Capture the cell that displays the provided text and extract its [X, Y] central coordinate. 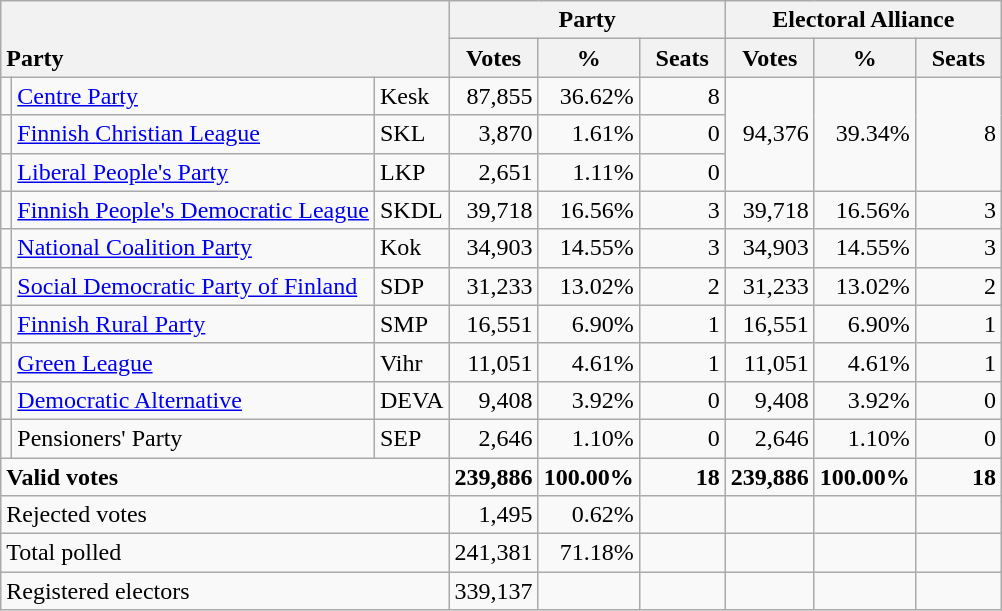
SDP [412, 286]
Pensioners' Party [194, 438]
94,376 [770, 134]
LKP [412, 172]
71.18% [588, 553]
SKL [412, 134]
Centre Party [194, 96]
SKDL [412, 210]
87,855 [494, 96]
SMP [412, 324]
Rejected votes [225, 515]
Vihr [412, 362]
3,870 [494, 134]
Finnish Rural Party [194, 324]
39.34% [864, 134]
DEVA [412, 400]
Social Democratic Party of Finland [194, 286]
Registered electors [225, 591]
National Coalition Party [194, 248]
Total polled [225, 553]
1,495 [494, 515]
Kesk [412, 96]
Electoral Alliance [863, 20]
Valid votes [225, 477]
SEP [412, 438]
Democratic Alternative [194, 400]
Finnish People's Democratic League [194, 210]
36.62% [588, 96]
0.62% [588, 515]
241,381 [494, 553]
Green League [194, 362]
Kok [412, 248]
2,651 [494, 172]
1.61% [588, 134]
Liberal People's Party [194, 172]
339,137 [494, 591]
Finnish Christian League [194, 134]
1.11% [588, 172]
